For the text-containing cell, return its midpoint in (X, Y) coordinate format. 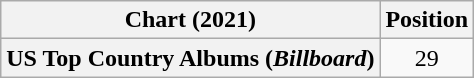
US Top Country Albums (Billboard) (190, 58)
29 (427, 58)
Chart (2021) (190, 20)
Position (427, 20)
